From the cell containing the given text, extract its center point as (X, Y) coordinate. 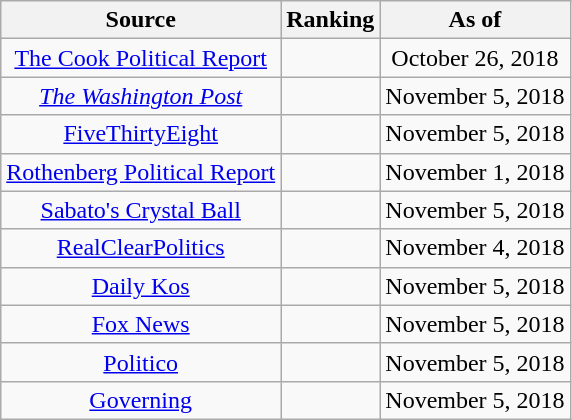
The Cook Political Report (141, 58)
RealClearPolitics (141, 248)
October 26, 2018 (475, 58)
Governing (141, 400)
Daily Kos (141, 286)
Sabato's Crystal Ball (141, 210)
Rothenberg Political Report (141, 172)
As of (475, 20)
FiveThirtyEight (141, 134)
Source (141, 20)
Politico (141, 362)
The Washington Post (141, 96)
Fox News (141, 324)
Ranking (330, 20)
November 4, 2018 (475, 248)
November 1, 2018 (475, 172)
